Determine the [X, Y] coordinate at the center of the cell enclosing the given text.  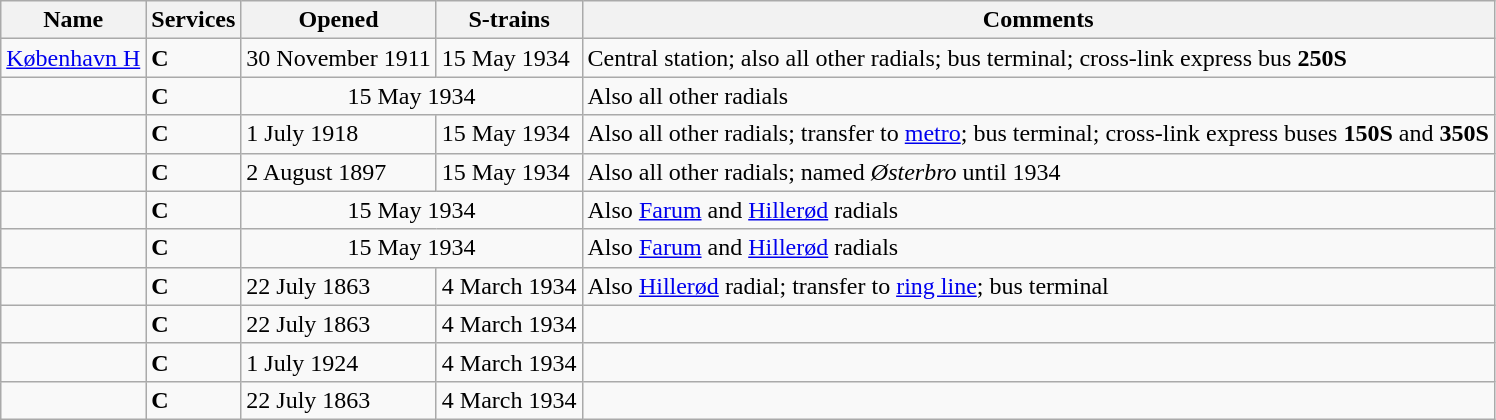
Also Hillerød radial; transfer to ring line; bus terminal [1038, 286]
København H [74, 58]
Comments [1038, 20]
Name [74, 20]
Also all other radials [1038, 96]
2 August 1897 [338, 172]
30 November 1911 [338, 58]
Also all other radials; transfer to metro; bus terminal; cross-link express buses 150S and 350S [1038, 134]
1 July 1918 [338, 134]
S-trains [509, 20]
Central station; also all other radials; bus terminal; cross-link express bus 250S [1038, 58]
Services [194, 20]
1 July 1924 [338, 362]
Opened [338, 20]
Also all other radials; named Østerbro until 1934 [1038, 172]
